Return [X, Y] of the center of cell containing provided text 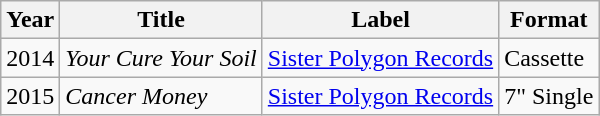
Label [380, 20]
Cassette [549, 58]
Format [549, 20]
7" Single [549, 96]
Year [30, 20]
2014 [30, 58]
2015 [30, 96]
Your Cure Your Soil [161, 58]
Title [161, 20]
Cancer Money [161, 96]
